Provide the [X, Y] coordinate of the cell's center where the given text is located.  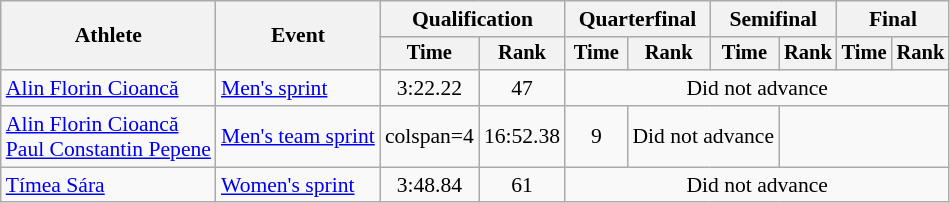
Women's sprint [298, 185]
Athlete [108, 36]
Alin Florin Cioancă [108, 88]
3:22.22 [430, 88]
Men's team sprint [298, 136]
9 [596, 136]
Quarterfinal [638, 19]
colspan=4 [430, 136]
Qualification [472, 19]
Men's sprint [298, 88]
47 [522, 88]
Tímea Sára [108, 185]
Alin Florin CioancăPaul Constantin Pepene [108, 136]
Final [893, 19]
Event [298, 36]
3:48.84 [430, 185]
16:52.38 [522, 136]
Semifinal [774, 19]
61 [522, 185]
